From the cell containing the given text, extract its center point as [X, Y] coordinate. 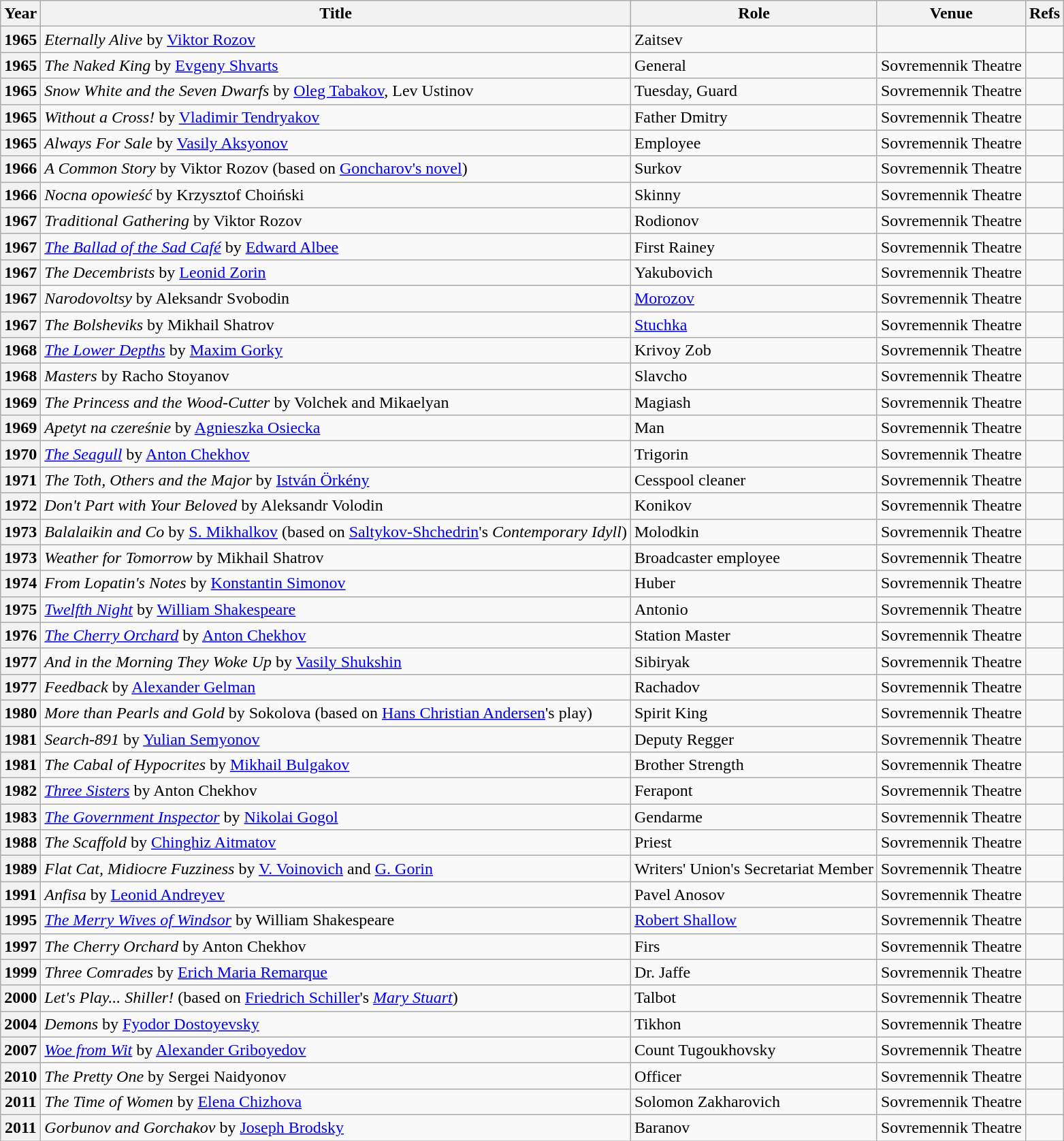
1971 [20, 480]
The Pretty One by Sergei Naidyonov [336, 1076]
Konikov [754, 506]
Twelfth Night by William Shakespeare [336, 609]
Search-891 by Yulian Semyonov [336, 739]
The Scaffold by Chinghiz Aitmatov [336, 843]
Three Sisters by Anton Chekhov [336, 791]
Huber [754, 583]
Firs [754, 946]
More than Pearls and Gold by Sokolova (based on Hans Christian Andersen's play) [336, 713]
Magiash [754, 402]
1997 [20, 946]
Antonio [754, 609]
From Lopatin's Notes by Konstantin Simonov [336, 583]
Cesspool cleaner [754, 480]
Broadcaster employee [754, 558]
Stuchka [754, 325]
Man [754, 428]
Masters by Racho Stoyanov [336, 376]
The Cabal of Hypocrites by Mikhail Bulgakov [336, 765]
General [754, 65]
The Seagull by Anton Chekhov [336, 454]
Traditional Gathering by Viktor Rozov [336, 221]
The Princess and the Wood-Cutter by Volchek and Mikaelyan [336, 402]
The Bolsheviks by Mikhail Shatrov [336, 325]
Apetyt na czereśnie by Agnieszka Osiecka [336, 428]
Baranov [754, 1127]
Officer [754, 1076]
Demons by Fyodor Dostoyevsky [336, 1024]
1974 [20, 583]
Ferapont [754, 791]
Father Dmitry [754, 117]
A Common Story by Viktor Rozov (based on Goncharov's novel) [336, 169]
Without a Cross! by Vladimir Tendryakov [336, 117]
Don't Part with Your Beloved by Aleksandr Volodin [336, 506]
2004 [20, 1024]
Rodionov [754, 221]
1995 [20, 920]
The Government Inspector by Nikolai Gogol [336, 817]
Title [336, 14]
First Rainey [754, 246]
Refs [1044, 14]
Role [754, 14]
1991 [20, 895]
Slavcho [754, 376]
2000 [20, 998]
Narodovoltsy by Aleksandr Svobodin [336, 298]
Year [20, 14]
1989 [20, 869]
Spirit King [754, 713]
Station Master [754, 635]
Pavel Anosov [754, 895]
1972 [20, 506]
Trigorin [754, 454]
Writers' Union's Secretariat Member [754, 869]
Yakubovich [754, 272]
Balalaikin and Co by S. Mikhalkov (based on Saltykov-Shchedrin's Contemporary Idyll) [336, 532]
1970 [20, 454]
Sibiryak [754, 661]
Employee [754, 143]
Gorbunov and Gorchakov by Joseph Brodsky [336, 1127]
Morozov [754, 298]
Weather for Tomorrow by Mikhail Shatrov [336, 558]
Surkov [754, 169]
1983 [20, 817]
Deputy Regger [754, 739]
Dr. Jaffe [754, 972]
The Ballad of the Sad Café by Edward Albee [336, 246]
1975 [20, 609]
Solomon Zakharovich [754, 1102]
Woe from Wit by Alexander Griboyedov [336, 1050]
1976 [20, 635]
Tikhon [754, 1024]
Always For Sale by Vasily Aksyonov [336, 143]
Tuesday, Guard [754, 91]
Venue [951, 14]
1982 [20, 791]
And in the Morning They Woke Up by Vasily Shukshin [336, 661]
Skinny [754, 195]
1988 [20, 843]
The Toth, Others and the Major by István Örkény [336, 480]
Zaitsev [754, 39]
Rachadov [754, 687]
Snow White and the Seven Dwarfs by Oleg Tabakov, Lev Ustinov [336, 91]
2007 [20, 1050]
Molodkin [754, 532]
Priest [754, 843]
Flat Cat, Midiocre Fuzziness by V. Voinovich and G. Gorin [336, 869]
1980 [20, 713]
Krivoy Zob [754, 351]
Eternally Alive by Viktor Rozov [336, 39]
The Lower Depths by Maxim Gorky [336, 351]
Count Tugoukhovsky [754, 1050]
2010 [20, 1076]
The Decembrists by Leonid Zorin [336, 272]
The Naked King by Evgeny Shvarts [336, 65]
1999 [20, 972]
Three Comrades by Erich Maria Remarque [336, 972]
The Time of Women by Elena Chizhova [336, 1102]
Brother Strength [754, 765]
Feedback by Alexander Gelman [336, 687]
Anfisa by Leonid Andreyev [336, 895]
Talbot [754, 998]
Nocna opowieść by Krzysztof Choiński [336, 195]
The Merry Wives of Windsor by William Shakespeare [336, 920]
Let's Рlay... Shiller! (based on Friedrich Schiller's Mary Stuart) [336, 998]
Gendarme [754, 817]
Robert Shallow [754, 920]
